Return (X, Y) of the center of cell containing provided text 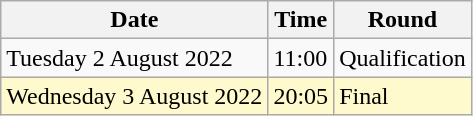
Time (301, 20)
Round (403, 20)
Date (134, 20)
11:00 (301, 58)
20:05 (301, 96)
Tuesday 2 August 2022 (134, 58)
Wednesday 3 August 2022 (134, 96)
Qualification (403, 58)
Final (403, 96)
